Provide the [x, y] coordinate of the cell's center where the given text is located.  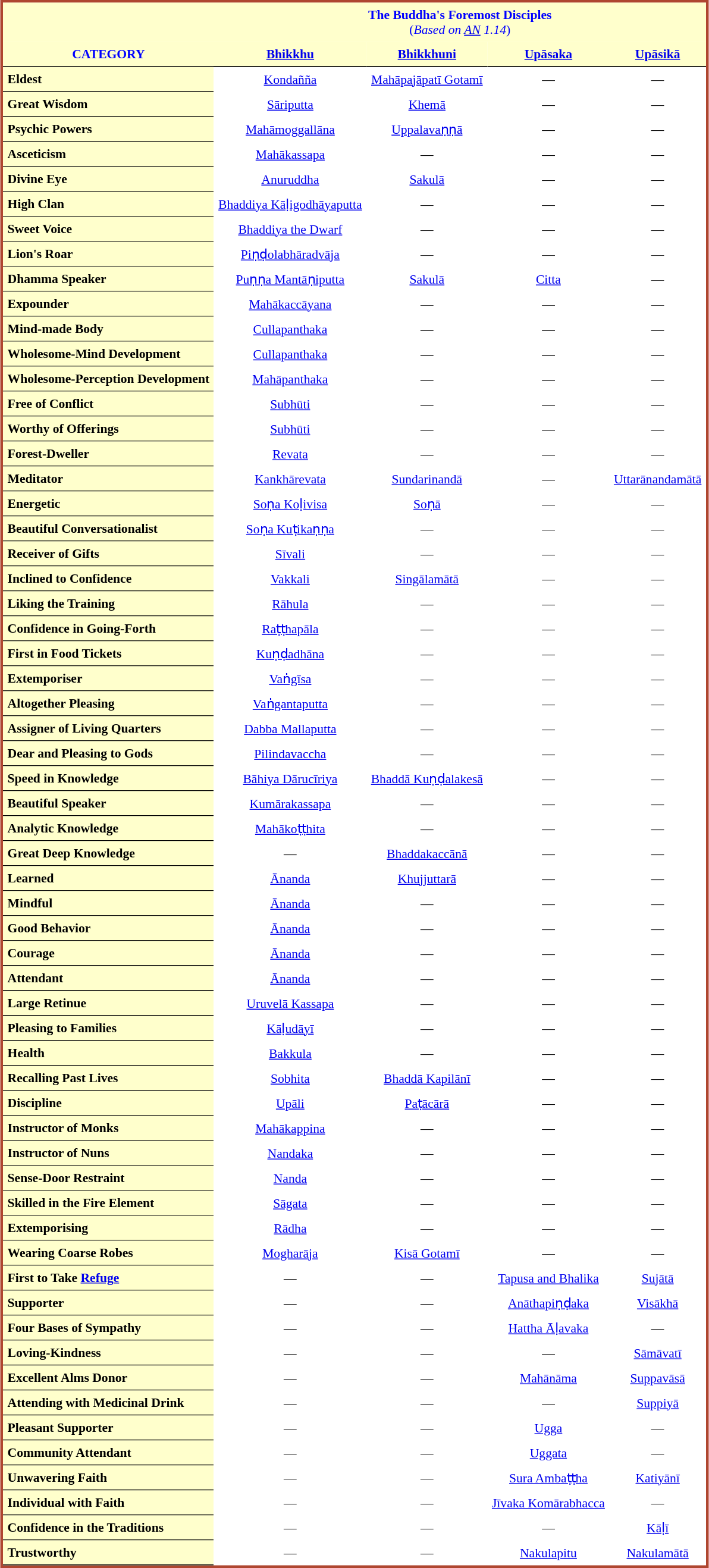
Individual with Faith [108, 1503]
Bhikkhu [290, 54]
Trustworthy [108, 1553]
Vakkali [290, 579]
Singālamātā [427, 579]
Good Behavior [108, 928]
Instructor of Nuns [108, 1153]
Piṇḍolabhāradvāja [290, 254]
Sujātā [657, 1278]
Bhikkhuni [427, 54]
Sobhita [290, 1078]
Extemporising [108, 1228]
Wholesome-Perception Development [108, 379]
Eldest [108, 79]
Kuṇḍadhāna [290, 653]
Supporter [108, 1303]
Sura Ambaṭṭha [548, 1478]
Dhamma Speaker [108, 279]
Dear and Pleasing to Gods [108, 753]
Sīvali [290, 554]
Bhaddiya Kāḷigodhāyaputta [290, 204]
Large Retinue [108, 1003]
Vaṅgīsa [290, 678]
Upāsikā [657, 54]
Puṇṇa Mantāṇiputta [290, 279]
Kāḷī [657, 1528]
Attendant [108, 978]
Dabba Mallaputta [290, 728]
Mahākappina [290, 1128]
Mahākassapa [290, 154]
Instructor of Monks [108, 1128]
Nakulapitu [548, 1553]
Divine Eye [108, 179]
Raṭṭhapāla [290, 629]
Mahāmoggallāna [290, 129]
Extemporiser [108, 678]
Sweet Voice [108, 229]
Anāthapiṇḍaka [548, 1303]
Bhaddā Kuṇḍalakesā [427, 778]
Uttarānandamātā [657, 479]
Excellent Alms Donor [108, 1378]
Beautiful Speaker [108, 803]
Bāhiya Dārucīriya [290, 778]
Wearing Coarse Robes [108, 1253]
Sāgata [290, 1203]
Pleasant Supporter [108, 1428]
Kāḷudāyī [290, 1028]
Suppavāsā [657, 1378]
Psychic Powers [108, 129]
Khujjuttarā [427, 878]
Uruvelā Kassapa [290, 1003]
Mahāpanthaka [290, 379]
Bakkula [290, 1053]
Upāli [290, 1103]
Soṇa Koḷivisa [290, 504]
Mogharāja [290, 1253]
Recalling Past Lives [108, 1078]
Sāmāvatī [657, 1353]
Anuruddha [290, 179]
Asceticism [108, 154]
Attending with Medicinal Drink [108, 1403]
Uggata [548, 1453]
Worthy of Offerings [108, 429]
Nanda [290, 1178]
Katiyānī [657, 1478]
Revata [290, 454]
Upāsaka [548, 54]
Rāhula [290, 604]
Kankhārevata [290, 479]
Health [108, 1053]
Kumārakassapa [290, 803]
Nakulamātā [657, 1553]
Assigner of Living Quarters [108, 728]
Free of Conflict [108, 404]
Expounder [108, 304]
Sāriputta [290, 104]
Meditator [108, 479]
Liking the Training [108, 604]
Four Bases of Sympathy [108, 1328]
Soṇā [427, 504]
Discipline [108, 1103]
Mahākaccāyana [290, 304]
Forest-Dweller [108, 454]
Bhaddakaccānā [427, 853]
Hattha Āḷavaka [548, 1328]
Confidence in Going-Forth [108, 629]
Community Attendant [108, 1453]
The Buddha's Foremost Disciples(Based on AN 1.14) [460, 22]
Courage [108, 953]
CATEGORY [108, 54]
Wholesome-Mind Development [108, 354]
Confidence in the Traditions [108, 1528]
Kisā Gotamī [427, 1253]
Great Wisdom [108, 104]
Great Deep Knowledge [108, 853]
Tapusa and Bhalika [548, 1278]
Learned [108, 878]
Ugga [548, 1428]
Uppalavaṇṇā [427, 129]
Citta [548, 279]
Inclined to Confidence [108, 579]
Unwavering Faith [108, 1478]
Vaṅgantaputta [290, 703]
Loving-Kindness [108, 1353]
Suppiyā [657, 1403]
Pleasing to Families [108, 1028]
Bhaddiya the Dwarf [290, 229]
Mind-made Body [108, 329]
Analytic Knowledge [108, 828]
Soṇa Kuṭikaṇṇa [290, 529]
Mindful [108, 903]
Receiver of Gifts [108, 554]
Rādha [290, 1228]
Kondañña [290, 79]
Visākhā [657, 1303]
Sundarinandā [427, 479]
First in Food Tickets [108, 653]
Energetic [108, 504]
Skilled in the Fire Element [108, 1203]
Nandaka [290, 1153]
Jīvaka Komārabhacca [548, 1503]
Khemā [427, 104]
Pilindavaccha [290, 753]
Altogether Pleasing [108, 703]
Mahānāma [548, 1378]
Mahākoṭṭhita [290, 828]
Bhaddā Kapilānī [427, 1078]
Beautiful Conversationalist [108, 529]
Lion's Roar [108, 254]
First to Take Refuge [108, 1278]
Speed in Knowledge [108, 778]
High Clan [108, 204]
Sense-Door Restraint [108, 1178]
Paṭācārā [427, 1103]
Mahāpajāpatī Gotamī [427, 79]
